Extract the (X, Y) coordinate from the center of the cell holding the provided text.  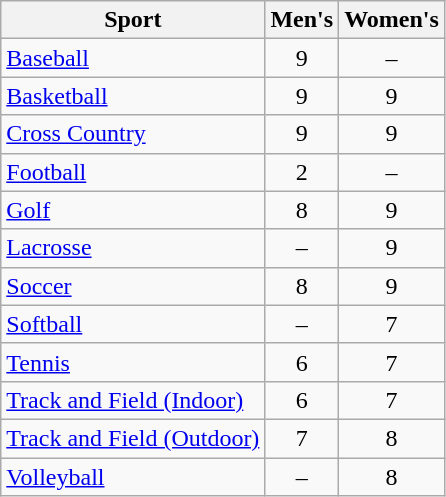
Sport (133, 20)
Tennis (133, 362)
Golf (133, 210)
Women's (392, 20)
Track and Field (Indoor) (133, 400)
Men's (302, 20)
Track and Field (Outdoor) (133, 438)
Football (133, 172)
Softball (133, 324)
Basketball (133, 96)
Lacrosse (133, 248)
Baseball (133, 58)
Cross Country (133, 134)
Soccer (133, 286)
2 (302, 172)
Volleyball (133, 477)
